Scan for the cell matching the given text and deliver its [x, y] coordinate at center. 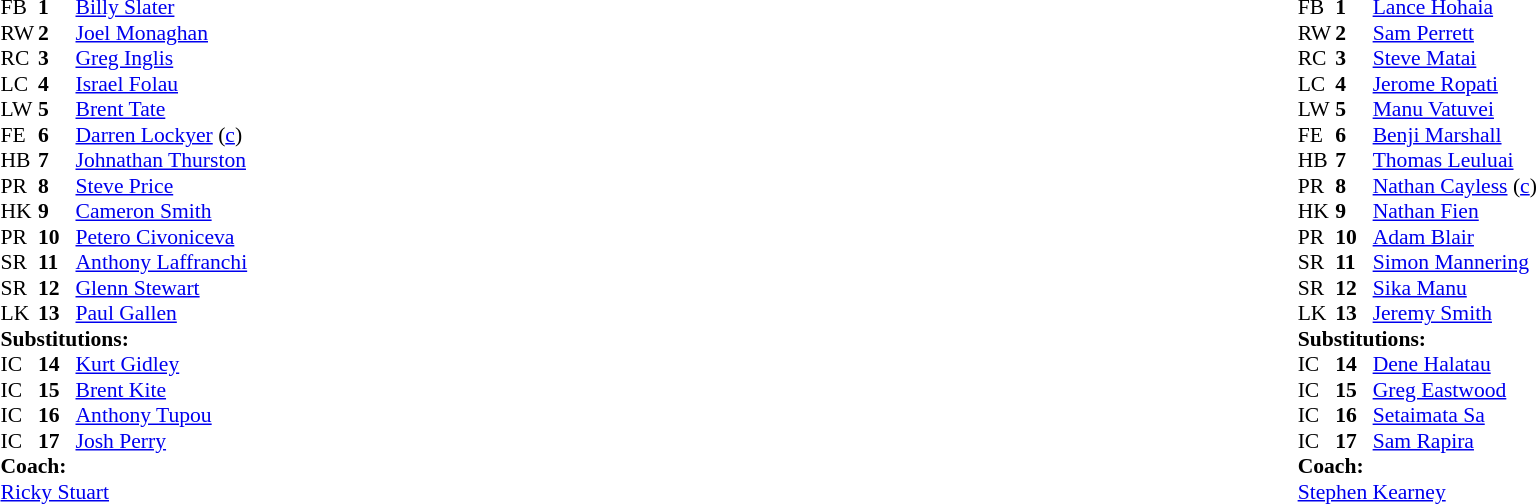
Brent Tate [162, 109]
Steve Price [162, 186]
Johnathan Thurston [162, 161]
Glenn Stewart [162, 288]
Petero Civoniceva [162, 237]
Paul Gallen [162, 313]
Darren Lockyer (c) [162, 135]
Kurt Gidley [162, 365]
Joel Monaghan [162, 33]
Brent Kite [162, 390]
Coach: [124, 467]
Anthony Tupou [162, 415]
Israel Folau [162, 84]
Josh Perry [162, 441]
Anthony Laffranchi [162, 263]
Cameron Smith [162, 211]
Greg Inglis [162, 59]
Substitutions: [124, 339]
